From the cell containing the given text, extract its center point as [X, Y] coordinate. 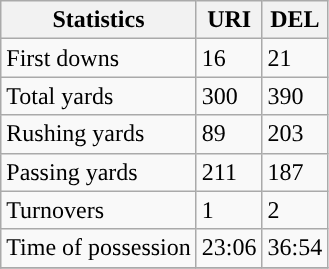
203 [295, 134]
Time of possession [99, 248]
36:54 [295, 248]
Passing yards [99, 172]
187 [295, 172]
2 [295, 210]
1 [229, 210]
Rushing yards [99, 134]
211 [229, 172]
89 [229, 134]
21 [295, 58]
16 [229, 58]
23:06 [229, 248]
URI [229, 20]
Turnovers [99, 210]
Statistics [99, 20]
390 [295, 96]
DEL [295, 20]
300 [229, 96]
Total yards [99, 96]
First downs [99, 58]
